Scan for the cell matching the given text and deliver its (x, y) coordinate at center. 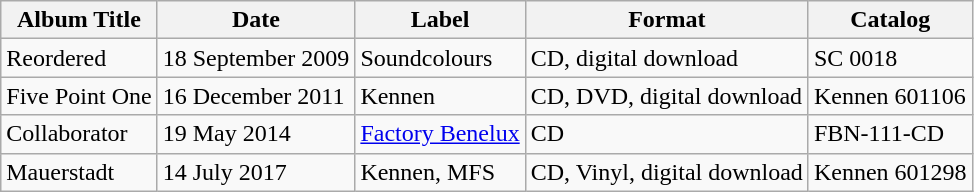
Album Title (79, 20)
18 September 2009 (256, 58)
Soundcolours (440, 58)
SC 0018 (890, 58)
CD, Vinyl, digital download (666, 172)
Kennen, MFS (440, 172)
Factory Benelux (440, 134)
Date (256, 20)
14 July 2017 (256, 172)
CD (666, 134)
Reordered (79, 58)
19 May 2014 (256, 134)
Kennen 601106 (890, 96)
16 December 2011 (256, 96)
CD, DVD, digital download (666, 96)
Kennen 601298 (890, 172)
CD, digital download (666, 58)
Five Point One (79, 96)
Kennen (440, 96)
Mauerstadt (79, 172)
Catalog (890, 20)
FBN-111-CD (890, 134)
Collaborator (79, 134)
Label (440, 20)
Format (666, 20)
